From the cell containing the given text, extract its center point as (x, y) coordinate. 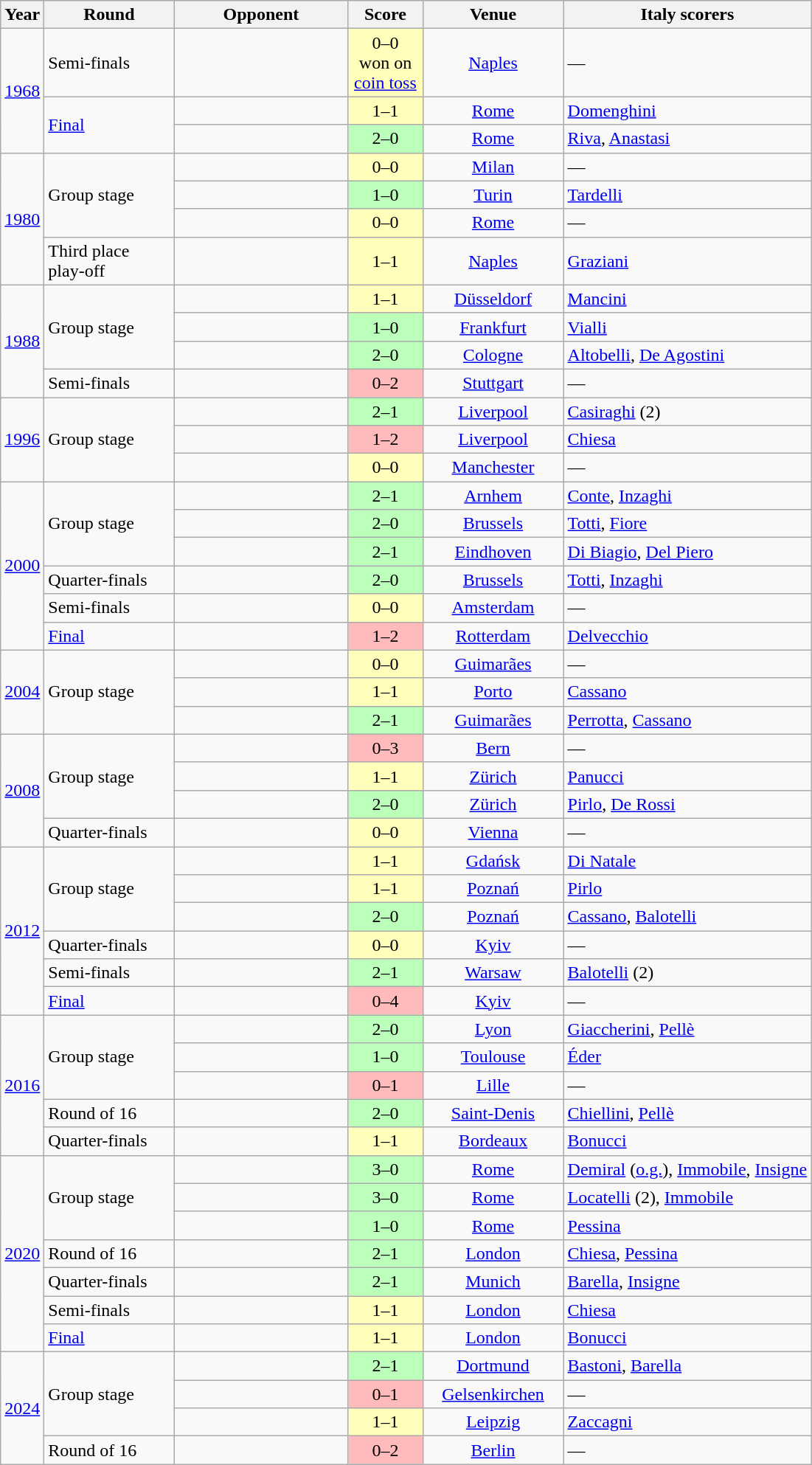
0–0 won on coin toss (385, 63)
2020 (22, 1253)
Chiesa, Pessina (687, 1253)
Porto (493, 692)
Round (109, 15)
Bastoni, Barella (687, 1366)
0–3 (385, 748)
Totti, Inzaghi (687, 580)
2016 (22, 1085)
Casiraghi (2) (687, 411)
Riva, Anastasi (687, 139)
1968 (22, 91)
Rotterdam (493, 636)
Di Biagio, Del Piero (687, 552)
2000 (22, 566)
Cassano, Balotelli (687, 917)
Altobelli, De Agostini (687, 355)
Frankfurt (493, 327)
Tardelli (687, 195)
2004 (22, 692)
Eindhoven (493, 552)
Saint-Denis (493, 1113)
Giaccherini, Pellè (687, 1029)
1996 (22, 439)
Conte, Inzaghi (687, 496)
Pessina (687, 1225)
Manchester (493, 468)
Lille (493, 1085)
Opponent (261, 15)
Vialli (687, 327)
Pirlo (687, 889)
Venue (493, 15)
Milan (493, 167)
Score (385, 15)
Dortmund (493, 1366)
Cologne (493, 355)
Locatelli (2), Immobile (687, 1197)
Leipzig (493, 1422)
Gdańsk (493, 861)
Pirlo, De Rossi (687, 804)
Düsseldorf (493, 299)
Bordeaux (493, 1141)
2008 (22, 790)
Toulouse (493, 1057)
0–4 (385, 1001)
Stuttgart (493, 383)
Warsaw (493, 973)
2024 (22, 1408)
Perrotta, Cassano (687, 720)
Munich (493, 1281)
Amsterdam (493, 608)
Éder (687, 1057)
1980 (22, 218)
Year (22, 15)
Cassano (687, 692)
Delvecchio (687, 636)
Zaccagni (687, 1422)
Italy scorers (687, 15)
Vienna (493, 832)
Gelsenkirchen (493, 1394)
Domenghini (687, 111)
Barella, Insigne (687, 1281)
Third place play-off (109, 261)
Lyon (493, 1029)
Bern (493, 748)
Graziani (687, 261)
Di Natale (687, 861)
1988 (22, 341)
Balotelli (2) (687, 973)
Totti, Fiore (687, 524)
Demiral (o.g.), Immobile, Insigne (687, 1169)
Arnhem (493, 496)
Panucci (687, 776)
Mancini (687, 299)
Berlin (493, 1450)
Chiellini, Pellè (687, 1113)
2012 (22, 931)
Turin (493, 195)
